Capture the cell that displays the provided text and extract its [x, y] central coordinate. 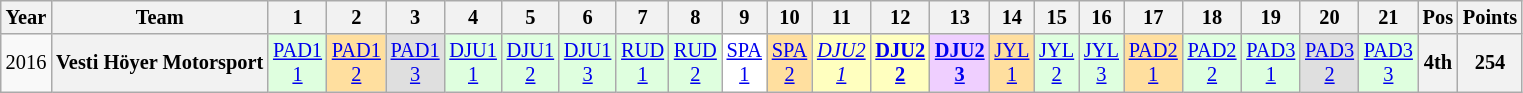
11 [841, 17]
DJU22 [900, 63]
4 [472, 17]
PAD31 [1270, 63]
JYL2 [1056, 63]
13 [960, 17]
14 [1012, 17]
PAD32 [1330, 63]
PAD22 [1212, 63]
Vesti Höyer Motorsport [160, 63]
DJU21 [841, 63]
DJU13 [588, 63]
254 [1490, 63]
6 [588, 17]
Points [1490, 17]
DJU12 [530, 63]
20 [1330, 17]
1 [298, 17]
RUD1 [642, 63]
SPA1 [744, 63]
PAD12 [356, 63]
RUD2 [696, 63]
JYL3 [1102, 63]
PAD33 [1388, 63]
17 [1154, 17]
21 [1388, 17]
DJU23 [960, 63]
5 [530, 17]
Year [26, 17]
7 [642, 17]
JYL1 [1012, 63]
PAD11 [298, 63]
8 [696, 17]
SPA2 [790, 63]
15 [1056, 17]
DJU11 [472, 63]
3 [416, 17]
Pos [1438, 17]
9 [744, 17]
12 [900, 17]
Team [160, 17]
18 [1212, 17]
2016 [26, 63]
19 [1270, 17]
PAD13 [416, 63]
4th [1438, 63]
2 [356, 17]
16 [1102, 17]
10 [790, 17]
PAD21 [1154, 63]
